Locate the cell with the specified text and output its [X, Y] center coordinate. 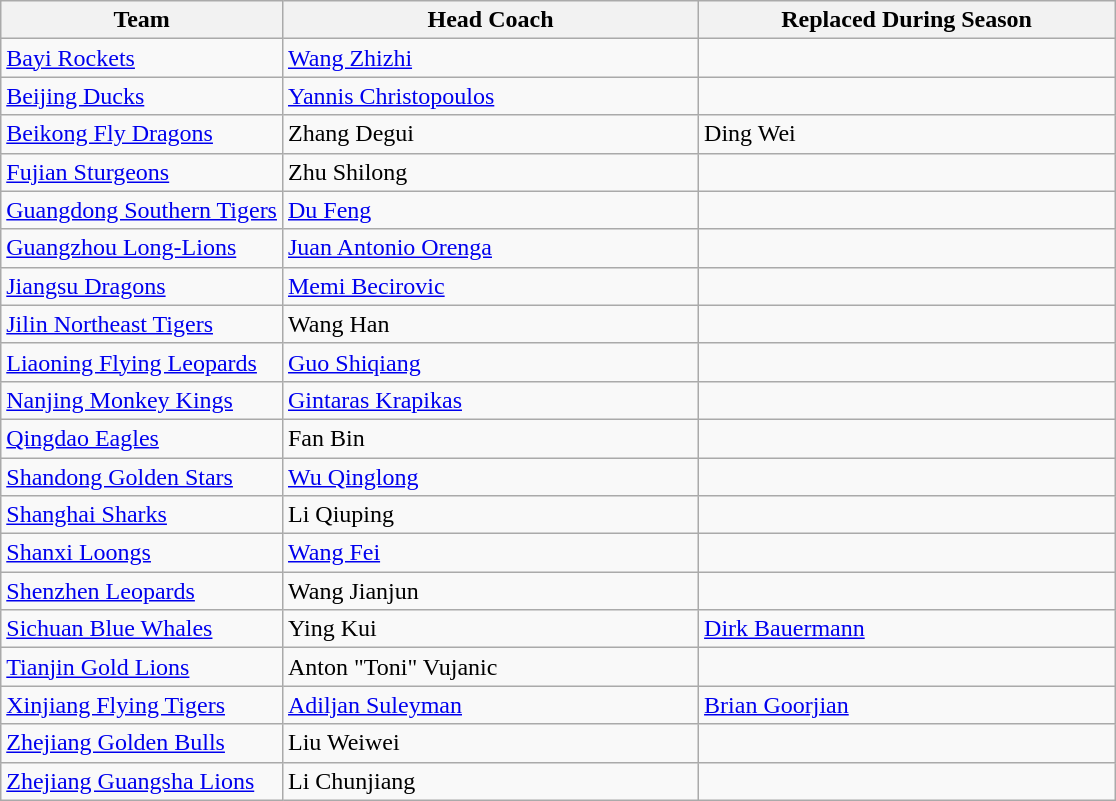
Ding Wei [907, 134]
Nanjing Monkey Kings [142, 400]
Beikong Fly Dragons [142, 134]
Guo Shiqiang [490, 362]
Memi Becirovic [490, 286]
Wang Jianjun [490, 591]
Wang Fei [490, 553]
Adiljan Suleyman [490, 705]
Wu Qinglong [490, 477]
Ying Kui [490, 629]
Dirk Bauermann [907, 629]
Wang Zhizhi [490, 58]
Zhejiang Guangsha Lions [142, 781]
Yannis Christopoulos [490, 96]
Zhejiang Golden Bulls [142, 743]
Jiangsu Dragons [142, 286]
Head Coach [490, 20]
Replaced During Season [907, 20]
Tianjin Gold Lions [142, 667]
Shandong Golden Stars [142, 477]
Zhang Degui [490, 134]
Xinjiang Flying Tigers [142, 705]
Shanghai Sharks [142, 515]
Beijing Ducks [142, 96]
Fujian Sturgeons [142, 172]
Juan Antonio Orenga [490, 248]
Shanxi Loongs [142, 553]
Anton "Toni" Vujanic [490, 667]
Li Chunjiang [490, 781]
Sichuan Blue Whales [142, 629]
Zhu Shilong [490, 172]
Fan Bin [490, 438]
Qingdao Eagles [142, 438]
Brian Goorjian [907, 705]
Jilin Northeast Tigers [142, 324]
Liaoning Flying Leopards [142, 362]
Wang Han [490, 324]
Guangzhou Long-Lions [142, 248]
Team [142, 20]
Du Feng [490, 210]
Guangdong Southern Tigers [142, 210]
Liu Weiwei [490, 743]
Gintaras Krapikas [490, 400]
Shenzhen Leopards [142, 591]
Bayi Rockets [142, 58]
Li Qiuping [490, 515]
